From the cell containing the given text, extract its center point as (X, Y) coordinate. 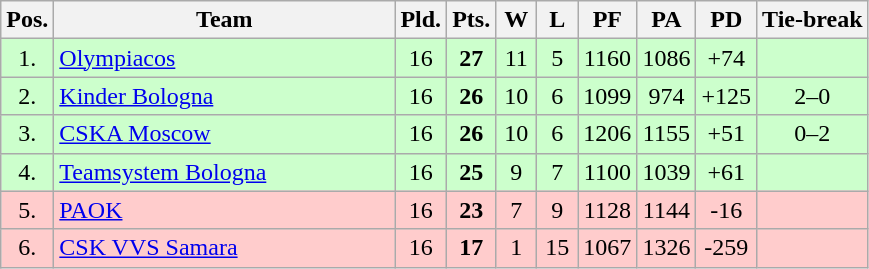
+51 (726, 134)
23 (472, 210)
2–0 (813, 96)
0–2 (813, 134)
1. (28, 58)
1144 (666, 210)
1099 (608, 96)
1160 (608, 58)
3. (28, 134)
L (558, 20)
1086 (666, 58)
1155 (666, 134)
PAOK (224, 210)
1326 (666, 248)
-259 (726, 248)
2. (28, 96)
5 (558, 58)
Olympiacos (224, 58)
17 (472, 248)
1039 (666, 172)
Tie-break (813, 20)
1100 (608, 172)
CSKA Moscow (224, 134)
4. (28, 172)
974 (666, 96)
Pts. (472, 20)
6. (28, 248)
Team (224, 20)
Pld. (421, 20)
11 (516, 58)
27 (472, 58)
PF (608, 20)
15 (558, 248)
W (516, 20)
1128 (608, 210)
Pos. (28, 20)
25 (472, 172)
+74 (726, 58)
CSK VVS Samara (224, 248)
1 (516, 248)
PD (726, 20)
Teamsystem Bologna (224, 172)
+125 (726, 96)
5. (28, 210)
1206 (608, 134)
-16 (726, 210)
1067 (608, 248)
+61 (726, 172)
Kinder Bologna (224, 96)
PA (666, 20)
